Scan for the cell matching the given text and deliver its (X, Y) coordinate at center. 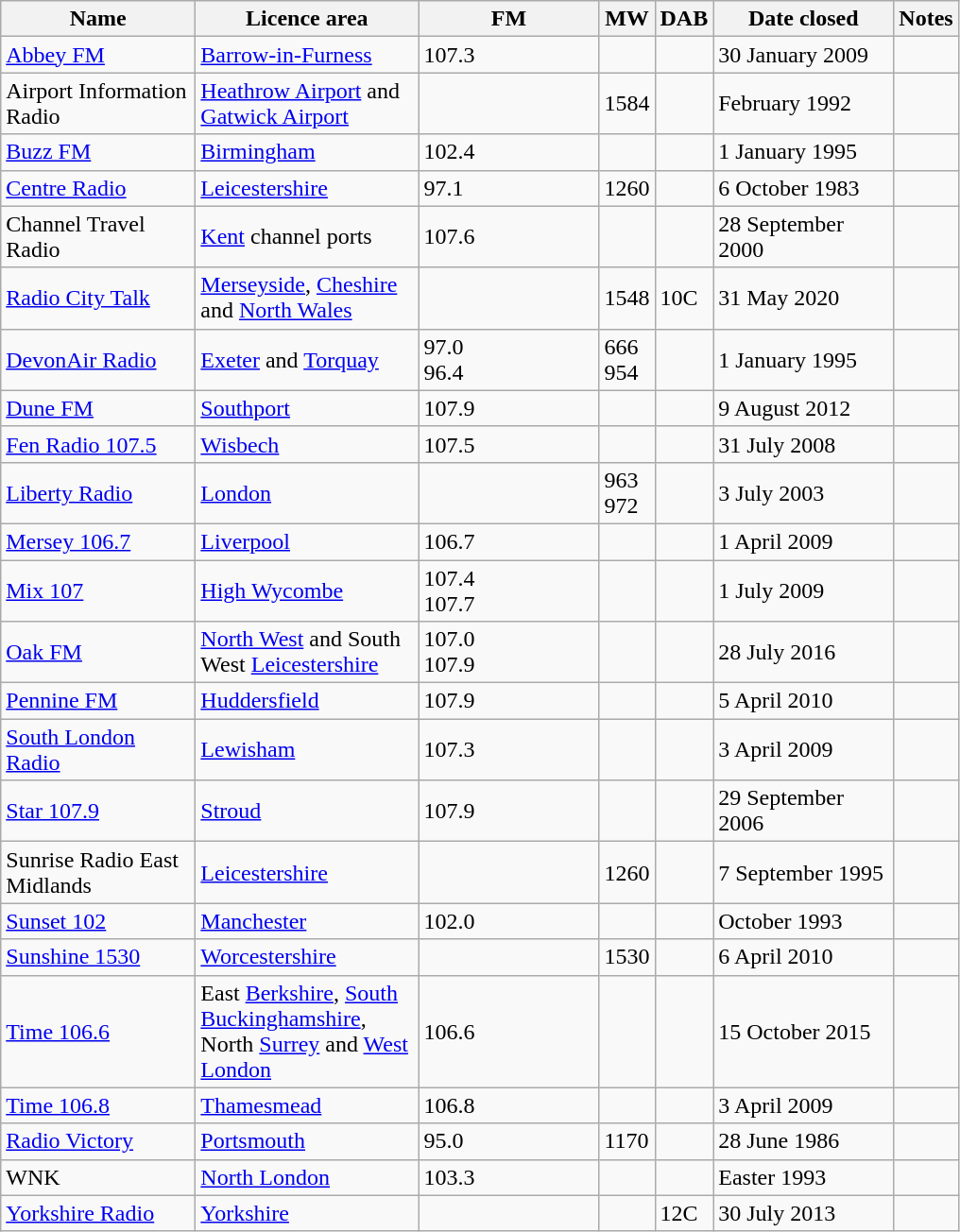
North London (307, 1177)
Liverpool (307, 541)
103.3 (508, 1177)
Portsmouth (307, 1141)
Liberty Radio (98, 493)
28 July 2016 (803, 652)
Southport (307, 408)
East Berkshire, South Buckinghamshire, North Surrey and West London (307, 1032)
Mix 107 (98, 590)
95.0 (508, 1141)
12C (684, 1213)
15 October 2015 (803, 1032)
Pennine FM (98, 701)
Radio Victory (98, 1141)
Stroud (307, 811)
Sunrise Radio East Midlands (98, 873)
Licence area (307, 19)
Lewisham (307, 750)
Heathrow Airport and Gatwick Airport (307, 104)
1530 (627, 957)
February 1992 (803, 104)
107.4107.7 (508, 590)
Kent channel ports (307, 236)
31 July 2008 (803, 444)
97.1 (508, 188)
Worcestershire (307, 957)
28 September 2000 (803, 236)
Mersey 106.7 (98, 541)
9 August 2012 (803, 408)
FM (508, 19)
7 September 1995 (803, 873)
Fen Radio 107.5 (98, 444)
Wisbech (307, 444)
Birmingham (307, 152)
Abbey FM (98, 55)
Centre Radio (98, 188)
High Wycombe (307, 590)
October 1993 (803, 921)
Dune FM (98, 408)
Channel Travel Radio (98, 236)
London (307, 493)
107.0 107.9 (508, 652)
DAB (684, 19)
MW (627, 19)
102.4 (508, 152)
Date closed (803, 19)
Huddersfield (307, 701)
106.6 (508, 1032)
106.8 (508, 1105)
Sunset 102 (98, 921)
Buzz FM (98, 152)
South London Radio (98, 750)
Name (98, 19)
5 April 2010 (803, 701)
963972 (627, 493)
106.7 (508, 541)
Barrow-in-Furness (307, 55)
Easter 1993 (803, 1177)
28 June 1986 (803, 1141)
Sunshine 1530 (98, 957)
1 July 2009 (803, 590)
Airport Information Radio (98, 104)
666954 (627, 359)
Manchester (307, 921)
DevonAir Radio (98, 359)
3 July 2003 (803, 493)
1584 (627, 104)
6 October 1983 (803, 188)
Yorkshire (307, 1213)
1170 (627, 1141)
North West and South West Leicestershire (307, 652)
102.0 (508, 921)
29 September 2006 (803, 811)
107.5 (508, 444)
Star 107.9 (98, 811)
Exeter and Torquay (307, 359)
Yorkshire Radio (98, 1213)
Time 106.8 (98, 1105)
Merseyside, Cheshire and North Wales (307, 299)
Thamesmead (307, 1105)
107.6 (508, 236)
6 April 2010 (803, 957)
30 July 2013 (803, 1213)
Notes (926, 19)
1 April 2009 (803, 541)
31 May 2020 (803, 299)
30 January 2009 (803, 55)
10C (684, 299)
1548 (627, 299)
Time 106.6 (98, 1032)
Oak FM (98, 652)
WNK (98, 1177)
97.096.4 (508, 359)
Radio City Talk (98, 299)
